Scan for the cell matching the given text and deliver its [x, y] coordinate at center. 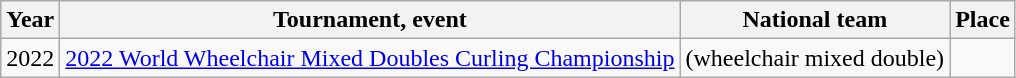
(wheelchair mixed double) [815, 58]
Year [30, 20]
2022 World Wheelchair Mixed Doubles Curling Championship [370, 58]
2022 [30, 58]
Place [983, 20]
National team [815, 20]
Tournament, event [370, 20]
